Determine the [x, y] coordinate at the center of the cell enclosing the given text.  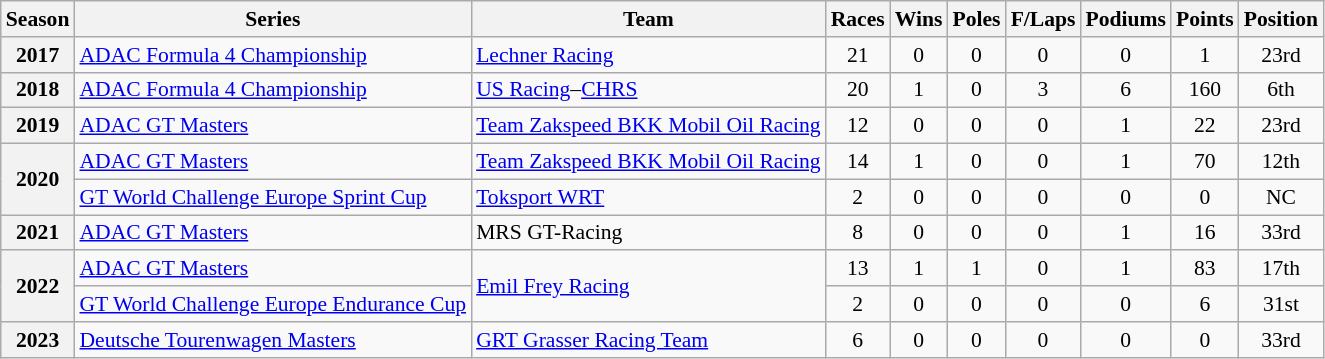
22 [1205, 126]
8 [858, 233]
Team [648, 19]
Podiums [1126, 19]
2017 [38, 55]
Series [272, 19]
GT World Challenge Europe Sprint Cup [272, 197]
2020 [38, 180]
Poles [976, 19]
Season [38, 19]
GT World Challenge Europe Endurance Cup [272, 304]
2022 [38, 286]
6th [1281, 90]
2019 [38, 126]
NC [1281, 197]
Lechner Racing [648, 55]
2023 [38, 340]
12th [1281, 162]
US Racing–CHRS [648, 90]
13 [858, 269]
3 [1044, 90]
Wins [919, 19]
Position [1281, 19]
17th [1281, 269]
MRS GT-Racing [648, 233]
Races [858, 19]
2021 [38, 233]
Points [1205, 19]
21 [858, 55]
Toksport WRT [648, 197]
14 [858, 162]
160 [1205, 90]
GRT Grasser Racing Team [648, 340]
31st [1281, 304]
20 [858, 90]
83 [1205, 269]
16 [1205, 233]
Emil Frey Racing [648, 286]
2018 [38, 90]
Deutsche Tourenwagen Masters [272, 340]
70 [1205, 162]
12 [858, 126]
F/Laps [1044, 19]
